For the text-containing cell, return its midpoint in [x, y] coordinate format. 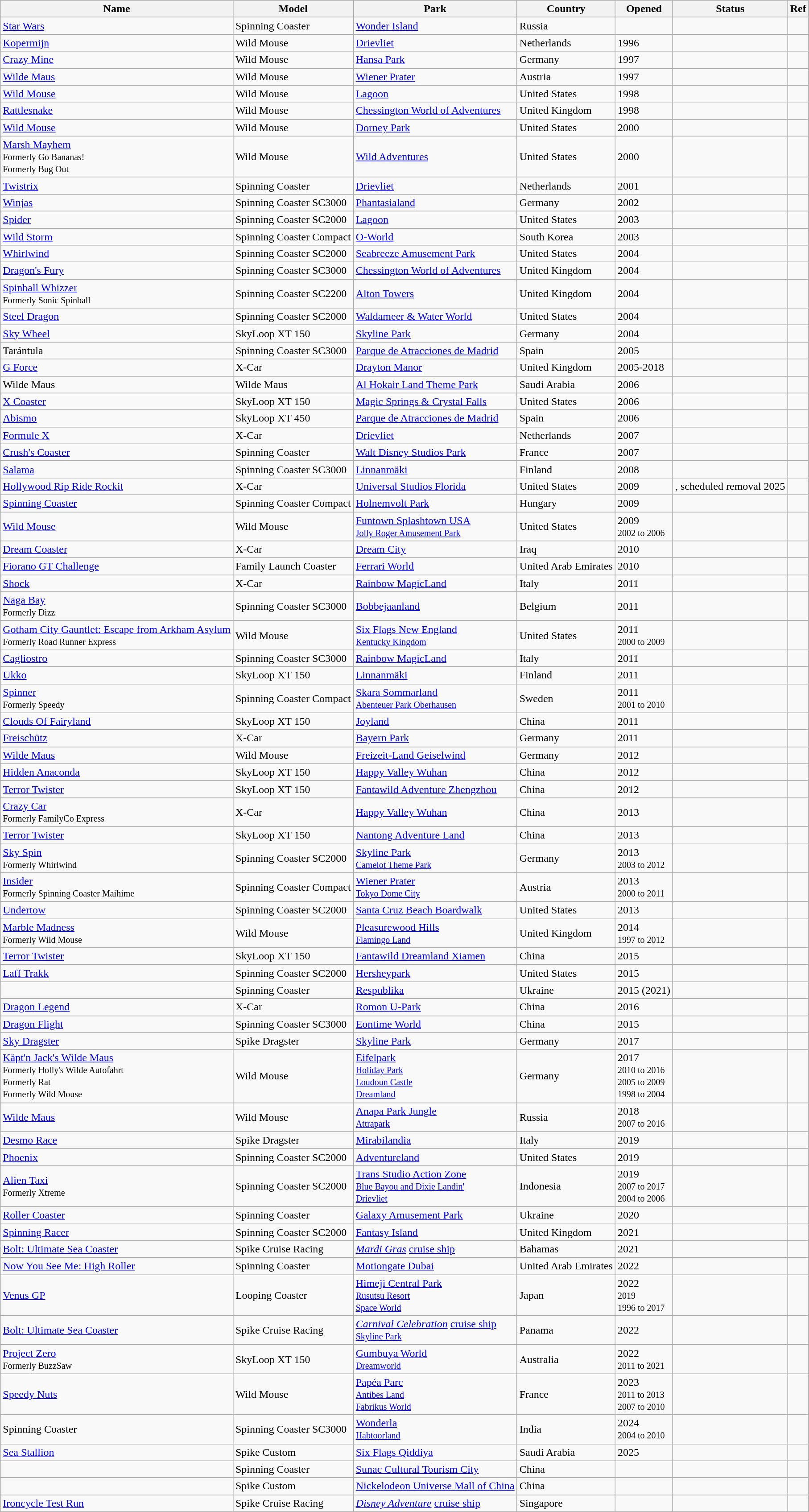
Family Launch Coaster [293, 566]
Ukko [117, 675]
Gumbuya WorldDreamworld [435, 1359]
Venus GP [117, 1295]
G Force [117, 368]
Wiener Prater [435, 77]
Pleasurewood HillsFlamingo Land [435, 933]
2005 [644, 351]
Shock [117, 583]
Nickelodeon Universe Mall of China [435, 1486]
Bobbejaanland [435, 607]
O-World [435, 237]
Eontime World [435, 1024]
20112000 to 2009 [644, 635]
20092002 to 2006 [644, 526]
20112001 to 2010 [644, 698]
Whirlwind [117, 254]
Hollywood Rip Ride Rockit [117, 486]
Abismo [117, 418]
Wild Storm [117, 237]
Dorney Park [435, 128]
Spinning Coaster SC2200 [293, 293]
Dragon Flight [117, 1024]
Fantawild Dreamland Xiamen [435, 956]
2001 [644, 186]
Mardi Gras cruise ship [435, 1249]
Carnival Celebration cruise shipSkyline Park [435, 1330]
Rattlesnake [117, 111]
Ref [798, 9]
Model [293, 9]
Speedy Nuts [117, 1394]
Roller Coaster [117, 1215]
Opened [644, 9]
Käpt'n Jack's Wilde MausFormerly Holly's Wilde AutofahrtFormerly RatFormerly Wild Mouse [117, 1076]
Park [435, 9]
Himeji Central ParkRusutsu ResortSpace World [435, 1295]
Sky SpinFormerly Whirlwind [117, 858]
Winjas [117, 202]
Alien TaxiFormerly Xtreme [117, 1186]
Salama [117, 469]
202220191996 to 2017 [644, 1295]
Trans Studio Action ZoneBlue Bayou and Dixie Landin'Drievliet [435, 1186]
20172010 to 20162005 to 20091998 to 2004 [644, 1076]
1996 [644, 43]
Wonder Island [435, 26]
Bayern Park [435, 738]
20141997 to 2012 [644, 933]
2025 [644, 1452]
Marble MadnessFormerly Wild Mouse [117, 933]
Laff Trakk [117, 973]
Seabreeze Amusement Park [435, 254]
Galaxy Amusement Park [435, 1215]
Nantong Adventure Land [435, 835]
Australia [566, 1359]
Sky Dragster [117, 1041]
20132003 to 2012 [644, 858]
Freischütz [117, 738]
Funtown Splashtown USAJolly Roger Amusement Park [435, 526]
Hungary [566, 503]
Six Flags Qiddiya [435, 1452]
20222011 to 2021 [644, 1359]
Fantasy Island [435, 1232]
Fiorano GT Challenge [117, 566]
20182007 to 2016 [644, 1117]
Sunac Cultural Tourism City [435, 1469]
Crush's Coaster [117, 452]
India [566, 1429]
WonderlaHabtoorland [435, 1429]
Steel Dragon [117, 317]
20192007 to 20172004 to 2006 [644, 1186]
Wild Adventures [435, 157]
Cagliostro [117, 658]
Belgium [566, 607]
Singapore [566, 1503]
Motiongate Dubai [435, 1266]
EifelparkHoliday ParkLoudoun CastleDreamland [435, 1076]
Freizeit-Land Geiselwind [435, 755]
Spinning Racer [117, 1232]
Mirabilandia [435, 1140]
Disney Adventure cruise ship [435, 1503]
Looping Coaster [293, 1295]
Spider [117, 219]
Six Flags New EnglandKentucky Kingdom [435, 635]
Hersheypark [435, 973]
Status [730, 9]
Anapa Park JungleAttrapark [435, 1117]
20242004 to 2010 [644, 1429]
Dream Coaster [117, 549]
Naga BayFormerly Dizz [117, 607]
Waldameer & Water World [435, 317]
Sky Wheel [117, 334]
20132000 to 2011 [644, 888]
Tarántula [117, 351]
SpinnerFormerly Speedy [117, 698]
Twistrix [117, 186]
Gotham City Gauntlet: Escape from Arkham AsylumFormerly Road Runner Express [117, 635]
Santa Cruz Beach Boardwalk [435, 910]
2008 [644, 469]
Marsh MayhemFormerly Go Bananas!Formerly Bug Out [117, 157]
South Korea [566, 237]
Alton Towers [435, 293]
Name [117, 9]
Project ZeroFormerly BuzzSaw [117, 1359]
, scheduled removal 2025 [730, 486]
Crazy Mine [117, 60]
Joyland [435, 721]
Al Hokair Land Theme Park [435, 384]
20232011 to 20132007 to 2010 [644, 1394]
Dragon Legend [117, 1007]
Spinball WhizzerFormerly Sonic Spinball [117, 293]
Fantawild Adventure Zhengzhou [435, 789]
2002 [644, 202]
Holnemvolt Park [435, 503]
Crazy CarFormerly FamilyCo Express [117, 812]
Papéa ParcAntibes LandFabrikus World [435, 1394]
InsiderFormerly Spinning Coaster Maihime [117, 888]
2017 [644, 1041]
Hidden Anaconda [117, 772]
Kopermijn [117, 43]
Dragon's Fury [117, 271]
Desmo Race [117, 1140]
Ironcycle Test Run [117, 1503]
Wiener PraterTokyo Dome City [435, 888]
Sweden [566, 698]
Phantasialand [435, 202]
Walt Disney Studios Park [435, 452]
Universal Studios Florida [435, 486]
Panama [566, 1330]
2015 (2021) [644, 990]
Clouds Of Fairyland [117, 721]
Skyline ParkCamelot Theme Park [435, 858]
Ferrari World [435, 566]
2005-2018 [644, 368]
Indonesia [566, 1186]
Sea Stallion [117, 1452]
Country [566, 9]
Hansa Park [435, 60]
Star Wars [117, 26]
Dream City [435, 549]
Skara SommarlandAbenteuer Park Oberhausen [435, 698]
Drayton Manor [435, 368]
2020 [644, 1215]
Formule X [117, 435]
Bahamas [566, 1249]
2016 [644, 1007]
Now You See Me: High Roller [117, 1266]
Undertow [117, 910]
X Coaster [117, 401]
Iraq [566, 549]
Respublika [435, 990]
Japan [566, 1295]
SkyLoop XT 450 [293, 418]
Phoenix [117, 1157]
Adventureland [435, 1157]
Romon U-Park [435, 1007]
Magic Springs & Crystal Falls [435, 401]
